Provide the [x, y] coordinate of the cell's center where the given text is located.  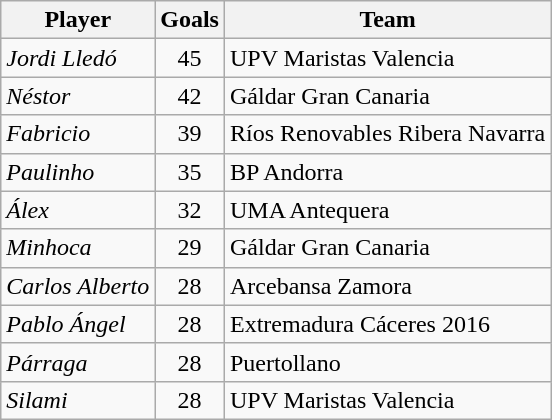
Carlos Alberto [78, 286]
Team [387, 20]
Pablo Ángel [78, 324]
UMA Antequera [387, 210]
45 [190, 58]
Néstor [78, 96]
Puertollano [387, 362]
Goals [190, 20]
Párraga [78, 362]
Minhoca [78, 248]
32 [190, 210]
35 [190, 172]
Paulinho [78, 172]
Ríos Renovables Ribera Navarra [387, 134]
29 [190, 248]
Player [78, 20]
Arcebansa Zamora [387, 286]
BP Andorra [387, 172]
Fabricio [78, 134]
Silami [78, 400]
Álex [78, 210]
42 [190, 96]
Extremadura Cáceres 2016 [387, 324]
Jordi Lledó [78, 58]
39 [190, 134]
